Locate the cell with the specified text and output its (X, Y) center coordinate. 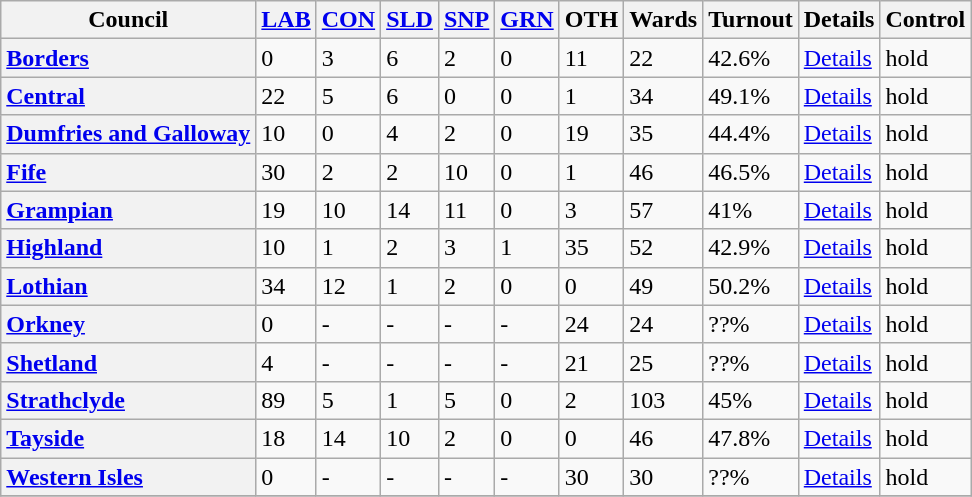
Grampian (128, 210)
GRN (527, 20)
49 (664, 286)
Council (128, 20)
Wards (664, 20)
Orkney (128, 324)
89 (286, 400)
Turnout (751, 20)
Tayside (128, 438)
SNP (466, 20)
Central (128, 96)
42.6% (751, 58)
41% (751, 210)
45% (751, 400)
SLD (410, 20)
42.9% (751, 248)
46.5% (751, 172)
52 (664, 248)
Shetland (128, 362)
Dumfries and Galloway (128, 134)
CON (348, 20)
Fife (128, 172)
47.8% (751, 438)
OTH (591, 20)
LAB (286, 20)
Borders (128, 58)
50.2% (751, 286)
18 (286, 438)
103 (664, 400)
Western Isles (128, 477)
25 (664, 362)
Strathclyde (128, 400)
49.1% (751, 96)
21 (591, 362)
12 (348, 286)
Control (926, 20)
Lothian (128, 286)
Highland (128, 248)
57 (664, 210)
44.4% (751, 134)
